Find where the given text appears and provide that cell's center as (x, y) coordinate. 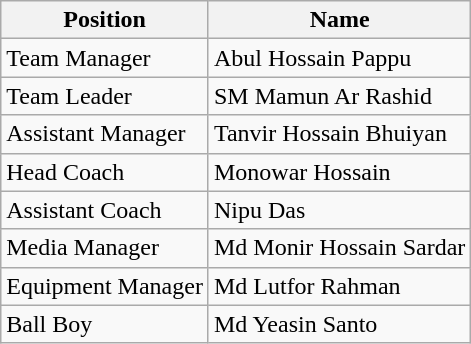
Team Manager (105, 58)
Assistant Manager (105, 134)
Media Manager (105, 248)
Monowar Hossain (339, 172)
Tanvir Hossain Bhuiyan (339, 134)
Ball Boy (105, 324)
Md Yeasin Santo (339, 324)
Team Leader (105, 96)
Assistant Coach (105, 210)
Abul Hossain Pappu (339, 58)
Md Lutfor Rahman (339, 286)
Position (105, 20)
Equipment Manager (105, 286)
SM Mamun Ar Rashid (339, 96)
Nipu Das (339, 210)
Name (339, 20)
Md Monir Hossain Sardar (339, 248)
Head Coach (105, 172)
